Capture the cell that displays the provided text and extract its (X, Y) central coordinate. 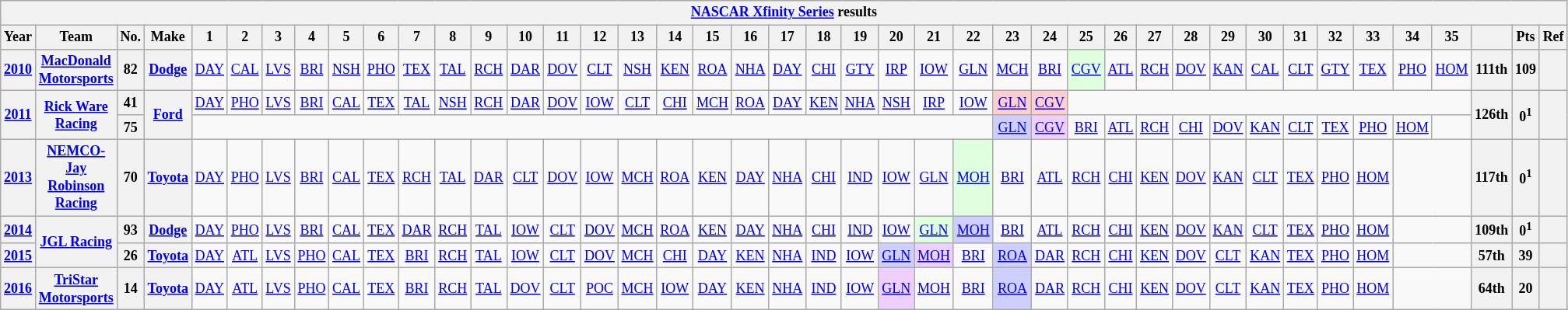
12 (600, 37)
8 (453, 37)
2016 (19, 289)
Make (168, 37)
24 (1051, 37)
39 (1526, 255)
11 (563, 37)
117th (1492, 177)
30 (1265, 37)
7 (417, 37)
35 (1452, 37)
1 (209, 37)
9 (489, 37)
126th (1492, 115)
29 (1228, 37)
2 (244, 37)
POC (600, 289)
4 (311, 37)
NASCAR Xfinity Series results (784, 12)
25 (1086, 37)
21 (934, 37)
5 (347, 37)
17 (788, 37)
34 (1413, 37)
19 (860, 37)
TriStar Motorsports (76, 289)
MacDonald Motorsports (76, 70)
Rick Ware Racing (76, 115)
27 (1155, 37)
3 (279, 37)
Team (76, 37)
41 (131, 103)
Pts (1526, 37)
93 (131, 230)
2010 (19, 70)
No. (131, 37)
16 (750, 37)
Year (19, 37)
10 (525, 37)
15 (713, 37)
33 (1373, 37)
18 (824, 37)
2015 (19, 255)
JGL Racing (76, 242)
13 (637, 37)
57th (1492, 255)
109 (1526, 70)
23 (1012, 37)
NEMCO-Jay Robinson Racing (76, 177)
Ford (168, 115)
31 (1301, 37)
32 (1335, 37)
2014 (19, 230)
111th (1492, 70)
2013 (19, 177)
2011 (19, 115)
6 (381, 37)
82 (131, 70)
109th (1492, 230)
70 (131, 177)
Ref (1553, 37)
64th (1492, 289)
22 (973, 37)
28 (1191, 37)
75 (131, 127)
